From the cell containing the given text, extract its center point as (X, Y) coordinate. 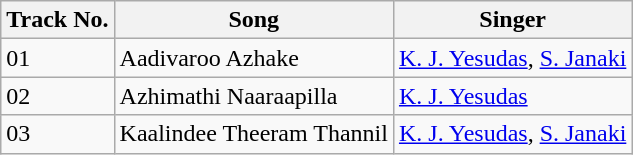
Aadivaroo Azhake (254, 58)
Song (254, 20)
02 (58, 96)
Kaalindee Theeram Thannil (254, 134)
K. J. Yesudas (512, 96)
01 (58, 58)
03 (58, 134)
Track No. (58, 20)
Azhimathi Naaraapilla (254, 96)
Singer (512, 20)
